From the cell containing the given text, extract its center point as [x, y] coordinate. 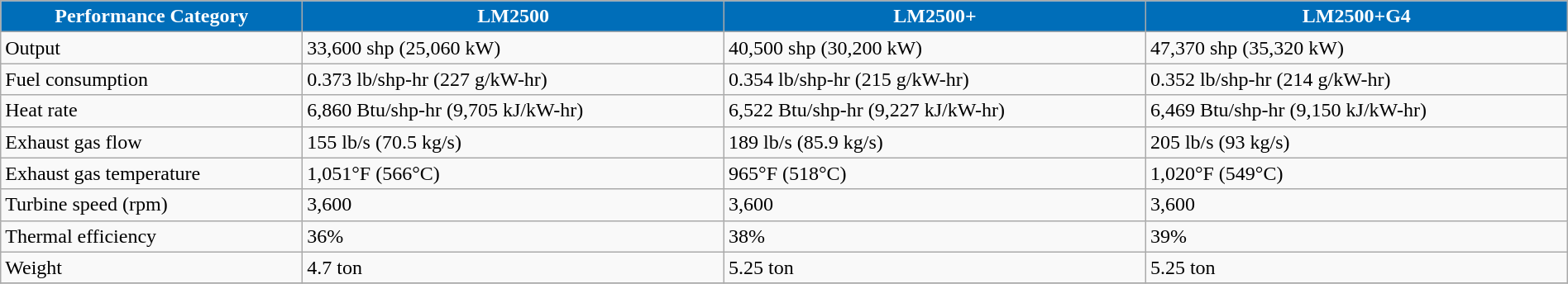
LM2500+G4 [1356, 17]
6,522 Btu/shp-hr (9,227 kJ/kW-hr) [935, 111]
33,600 shp (25,060 kW) [514, 48]
Exhaust gas temperature [152, 173]
LM2500 [514, 17]
Performance Category [152, 17]
4.7 ton [514, 267]
205 lb/s (93 kg/s) [1356, 142]
LM2500+ [935, 17]
47,370 shp (35,320 kW) [1356, 48]
0.354 lb/shp-hr (215 g/kW-hr) [935, 79]
155 lb/s (70.5 kg/s) [514, 142]
189 lb/s (85.9 kg/s) [935, 142]
965°F (518°C) [935, 173]
39% [1356, 236]
0.373 lb/shp-hr (227 g/kW-hr) [514, 79]
Output [152, 48]
40,500 shp (30,200 kW) [935, 48]
Heat rate [152, 111]
1,051°F (566°C) [514, 173]
Fuel consumption [152, 79]
6,469 Btu/shp-hr (9,150 kJ/kW-hr) [1356, 111]
6,860 Btu/shp-hr (9,705 kJ/kW-hr) [514, 111]
Thermal efficiency [152, 236]
Weight [152, 267]
1,020°F (549°C) [1356, 173]
Turbine speed (rpm) [152, 205]
36% [514, 236]
Exhaust gas flow [152, 142]
38% [935, 236]
0.352 lb/shp-hr (214 g/kW-hr) [1356, 79]
